For the text-containing cell, return its midpoint in [X, Y] coordinate format. 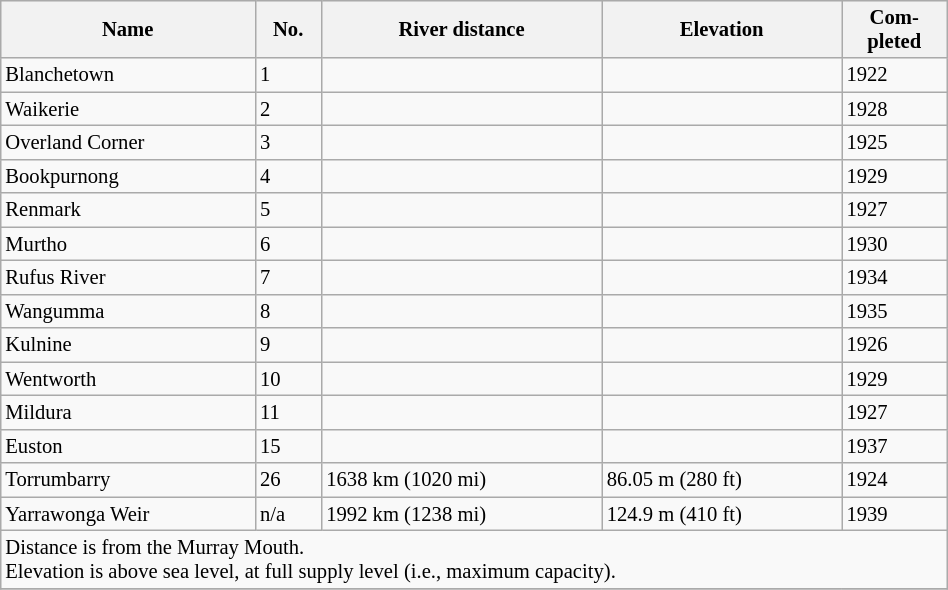
1934 [894, 278]
Murtho [128, 244]
1925 [894, 143]
No. [288, 29]
4 [288, 176]
Renmark [128, 210]
124.9 m (410 ft) [722, 514]
86.05 m (280 ft) [722, 480]
11 [288, 413]
Com-pleted [894, 29]
1924 [894, 480]
3 [288, 143]
Yarrawonga Weir [128, 514]
Wentworth [128, 379]
5 [288, 210]
1930 [894, 244]
Rufus River [128, 278]
1926 [894, 345]
10 [288, 379]
1 [288, 75]
Elevation [722, 29]
7 [288, 278]
Bookpurnong [128, 176]
1638 km (1020 mi) [461, 480]
Name [128, 29]
Overland Corner [128, 143]
9 [288, 345]
Wangumma [128, 311]
15 [288, 446]
1928 [894, 109]
Blanchetown [128, 75]
Waikerie [128, 109]
1992 km (1238 mi) [461, 514]
26 [288, 480]
Mildura [128, 413]
1939 [894, 514]
8 [288, 311]
Kulnine [128, 345]
6 [288, 244]
Distance is from the Murray Mouth. Elevation is above sea level, at full supply level (i.e., maximum capacity). [473, 560]
River distance [461, 29]
n/a [288, 514]
1922 [894, 75]
1935 [894, 311]
Euston [128, 446]
1937 [894, 446]
Torrumbarry [128, 480]
2 [288, 109]
